Capture the cell that displays the provided text and extract its [x, y] central coordinate. 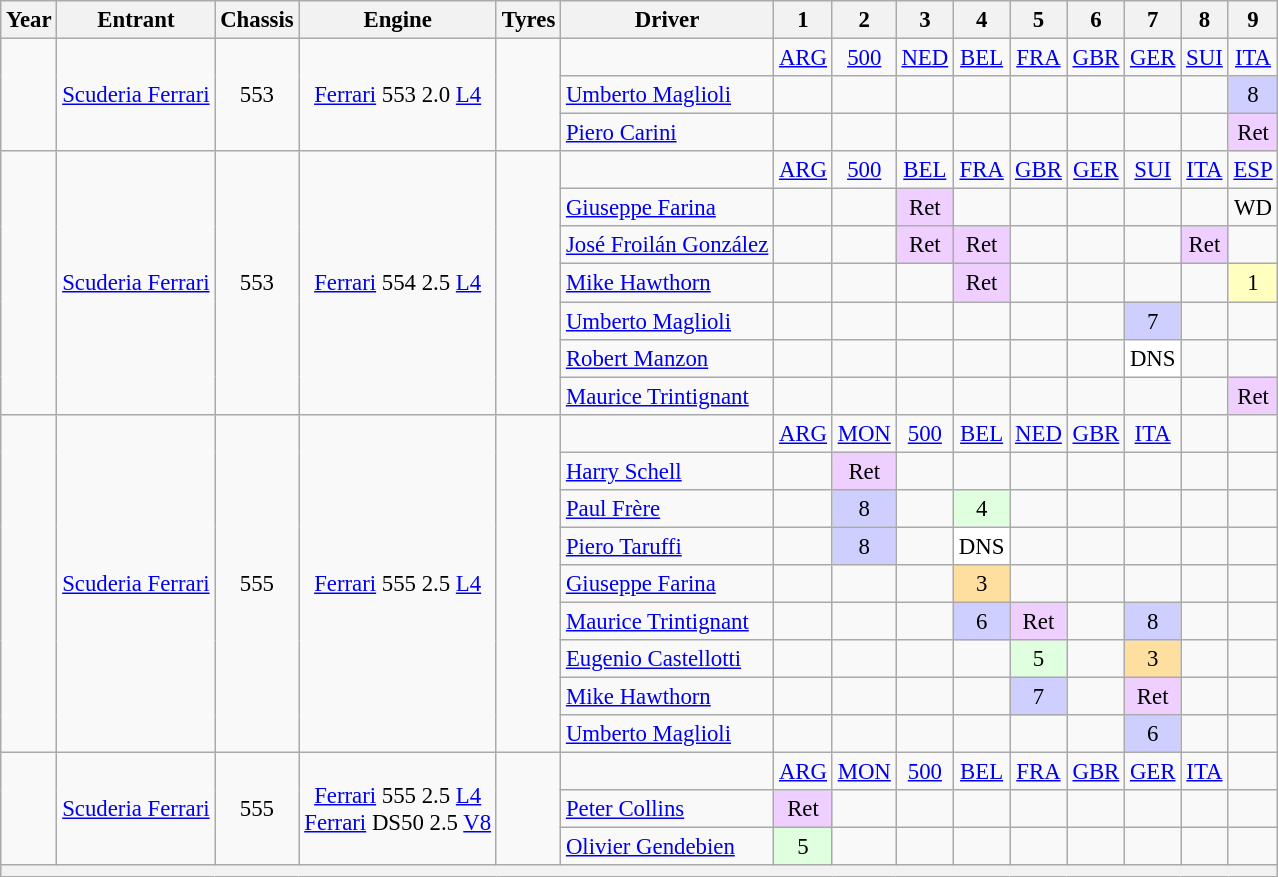
Piero Carini [668, 133]
Entrant [136, 20]
Chassis [257, 20]
Olivier Gendebien [668, 847]
José Froilán González [668, 245]
Paul Frère [668, 509]
ESP [1253, 170]
Ferrari 554 2.5 L4 [398, 282]
Year [29, 20]
Ferrari 553 2.0 L4 [398, 96]
Robert Manzon [668, 358]
Driver [668, 20]
9 [1253, 20]
Tyres [528, 20]
Ferrari 555 2.5 L4 [398, 583]
WD [1253, 208]
Ferrari 555 2.5 L4Ferrari DS50 2.5 V8 [398, 810]
Piero Taruffi [668, 546]
Eugenio Castellotti [668, 659]
Harry Schell [668, 471]
2 [864, 20]
Peter Collins [668, 809]
Engine [398, 20]
